From the cell containing the given text, extract its center point as (x, y) coordinate. 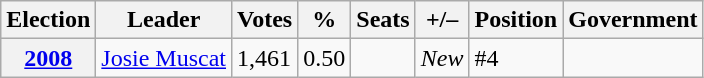
Josie Muscat (164, 58)
Election (48, 20)
Government (633, 20)
Votes (265, 20)
% (324, 20)
+/– (442, 20)
Leader (164, 20)
Seats (383, 20)
Position (516, 20)
#4 (516, 58)
New (442, 58)
0.50 (324, 58)
1,461 (265, 58)
2008 (48, 58)
